Determine the [x, y] coordinate at the center of the cell enclosing the given text.  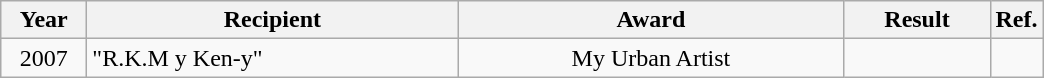
Recipient [272, 20]
Ref. [1016, 20]
My Urban Artist [651, 58]
2007 [44, 58]
Award [651, 20]
"R.K.M y Ken-y" [272, 58]
Year [44, 20]
Result [917, 20]
